Scan for the cell matching the given text and deliver its (X, Y) coordinate at center. 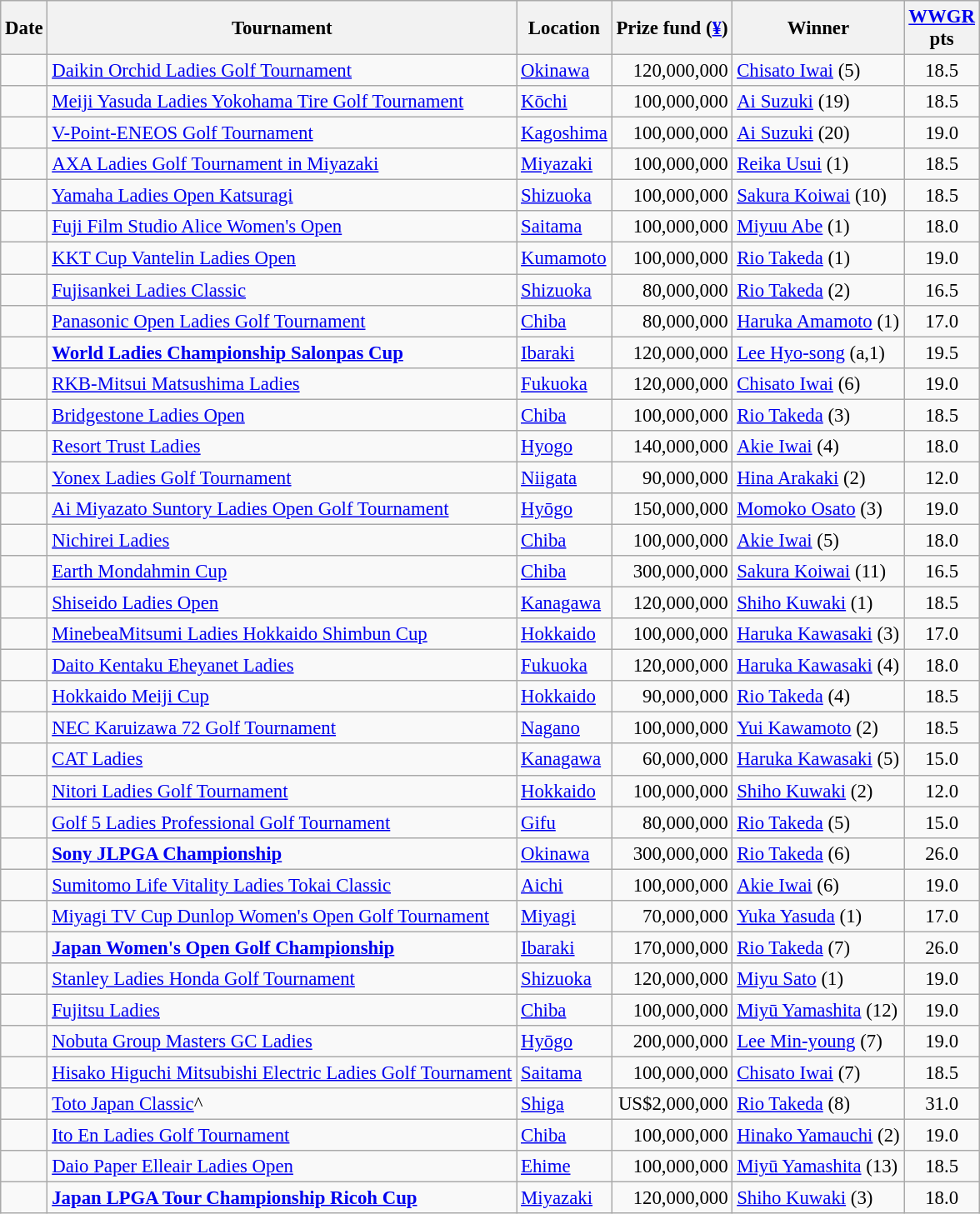
Daio Paper Elleair Ladies Open (282, 1167)
Sumitomo Life Vitality Ladies Tokai Classic (282, 885)
Gifu (564, 822)
170,000,000 (672, 947)
Lee Min-young (7) (818, 1042)
Haruka Kawasaki (4) (818, 666)
Resort Trust Ladies (282, 447)
Aichi (564, 885)
Nagano (564, 728)
Rio Takeda (8) (818, 1104)
Miyagi TV Cup Dunlop Women's Open Golf Tournament (282, 917)
Chisato Iwai (5) (818, 71)
Tournament (282, 28)
WWGRpts (942, 28)
Yonex Ladies Golf Tournament (282, 477)
31.0 (942, 1104)
Meiji Yasuda Ladies Yokohama Tire Golf Tournament (282, 102)
Japan Women's Open Golf Championship (282, 947)
Prize fund (¥) (672, 28)
Haruka Amamoto (1) (818, 321)
World Ladies Championship Salonpas Cup (282, 352)
Hisako Higuchi Mitsubishi Electric Ladies Golf Tournament (282, 1073)
Shiho Kuwaki (3) (818, 1198)
60,000,000 (672, 760)
AXA Ladies Golf Tournament in Miyazaki (282, 164)
Akie Iwai (5) (818, 540)
NEC Karuizawa 72 Golf Tournament (282, 728)
Nitori Ladies Golf Tournament (282, 791)
Rio Takeda (7) (818, 947)
Date (24, 28)
Miyuu Abe (1) (818, 227)
Ai Miyazato Suntory Ladies Open Golf Tournament (282, 509)
Location (564, 28)
V-Point-ENEOS Golf Tournament (282, 133)
Ai Suzuki (20) (818, 133)
Panasonic Open Ladies Golf Tournament (282, 321)
Shiga (564, 1104)
Nobuta Group Masters GC Ladies (282, 1042)
Shiho Kuwaki (2) (818, 791)
Yui Kawamoto (2) (818, 728)
Ai Suzuki (19) (818, 102)
Niigata (564, 477)
CAT Ladies (282, 760)
Shiho Kuwaki (1) (818, 603)
Winner (818, 28)
MinebeaMitsumi Ladies Hokkaido Shimbun Cup (282, 634)
Shiseido Ladies Open (282, 603)
Daito Kentaku Eheyanet Ladies (282, 666)
Rio Takeda (6) (818, 853)
Japan LPGA Tour Championship Ricoh Cup (282, 1198)
Rio Takeda (5) (818, 822)
Earth Mondahmin Cup (282, 572)
Haruka Kawasaki (3) (818, 634)
RKB-Mitsui Matsushima Ladies (282, 383)
Toto Japan Classic^ (282, 1104)
Hyogo (564, 447)
140,000,000 (672, 447)
Lee Hyo-song (a,1) (818, 352)
Yamaha Ladies Open Katsuragi (282, 196)
Sony JLPGA Championship (282, 853)
Ehime (564, 1167)
Chisato Iwai (6) (818, 383)
Kumamoto (564, 258)
70,000,000 (672, 917)
Rio Takeda (2) (818, 290)
KKT Cup Vantelin Ladies Open (282, 258)
Miyū Yamashita (12) (818, 1010)
Miyu Sato (1) (818, 979)
200,000,000 (672, 1042)
Stanley Ladies Honda Golf Tournament (282, 979)
Golf 5 Ladies Professional Golf Tournament (282, 822)
Akie Iwai (4) (818, 447)
Hinako Yamauchi (2) (818, 1136)
Ito En Ladies Golf Tournament (282, 1136)
Daikin Orchid Ladies Golf Tournament (282, 71)
Sakura Koiwai (11) (818, 572)
Fujisankei Ladies Classic (282, 290)
19.5 (942, 352)
Kagoshima (564, 133)
Rio Takeda (1) (818, 258)
Kōchi (564, 102)
Fuji Film Studio Alice Women's Open (282, 227)
Rio Takeda (3) (818, 415)
Nichirei Ladies (282, 540)
Momoko Osato (3) (818, 509)
Hina Arakaki (2) (818, 477)
Sakura Koiwai (10) (818, 196)
Fujitsu Ladies (282, 1010)
Rio Takeda (4) (818, 697)
150,000,000 (672, 509)
US$2,000,000 (672, 1104)
Miyū Yamashita (13) (818, 1167)
Reika Usui (1) (818, 164)
Miyagi (564, 917)
Yuka Yasuda (1) (818, 917)
Haruka Kawasaki (5) (818, 760)
Chisato Iwai (7) (818, 1073)
Akie Iwai (6) (818, 885)
Hokkaido Meiji Cup (282, 697)
Bridgestone Ladies Open (282, 415)
